Output the [x, y] coordinate of the center of the cell containing the given text.  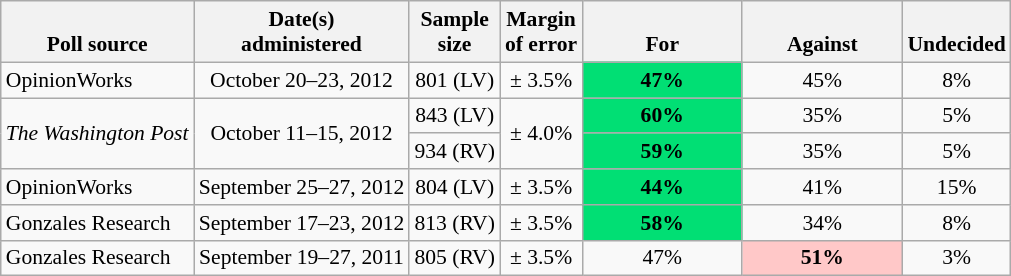
41% [822, 187]
58% [662, 223]
801 (LV) [454, 80]
Date(s)administered [302, 32]
34% [822, 223]
September 17–23, 2012 [302, 223]
October 20–23, 2012 [302, 80]
805 (RV) [454, 258]
843 (LV) [454, 116]
804 (LV) [454, 187]
Samplesize [454, 32]
Undecided [956, 32]
± 4.0% [541, 134]
15% [956, 187]
September 19–27, 2011 [302, 258]
44% [662, 187]
Marginof error [541, 32]
45% [822, 80]
For [662, 32]
813 (RV) [454, 223]
51% [822, 258]
Against [822, 32]
October 11–15, 2012 [302, 134]
September 25–27, 2012 [302, 187]
Poll source [98, 32]
The Washington Post [98, 134]
60% [662, 116]
3% [956, 258]
934 (RV) [454, 152]
59% [662, 152]
